Return (x, y) of the center of cell containing provided text 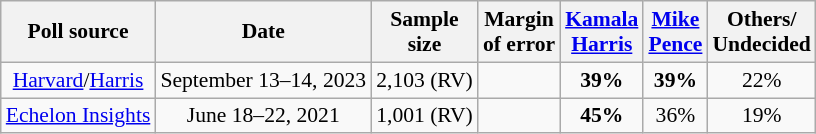
45% (602, 116)
Date (263, 32)
36% (675, 116)
MikePence (675, 32)
1,001 (RV) (424, 116)
September 13–14, 2023 (263, 80)
19% (761, 116)
Poll source (78, 32)
Samplesize (424, 32)
Marginof error (519, 32)
Harvard/Harris (78, 80)
22% (761, 80)
KamalaHarris (602, 32)
June 18–22, 2021 (263, 116)
Others/Undecided (761, 32)
2,103 (RV) (424, 80)
Echelon Insights (78, 116)
